Locate the cell with the specified text and output its [x, y] center coordinate. 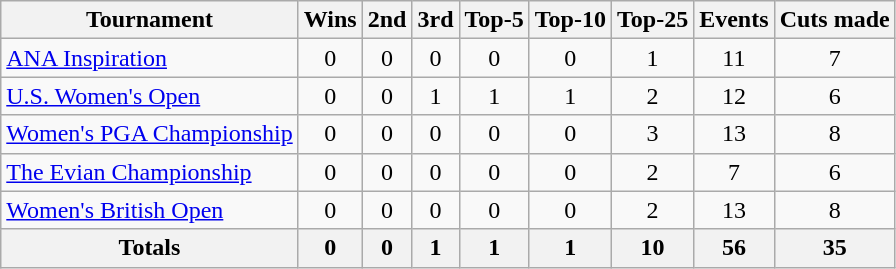
Top-25 [652, 20]
Women's PGA Championship [150, 134]
Events [734, 20]
ANA Inspiration [150, 58]
Totals [150, 248]
11 [734, 58]
2nd [387, 20]
56 [734, 248]
Wins [330, 20]
3 [652, 134]
Top-10 [570, 20]
12 [734, 96]
3rd [436, 20]
U.S. Women's Open [150, 96]
10 [652, 248]
Top-5 [494, 20]
Cuts made [834, 20]
Tournament [150, 20]
35 [834, 248]
Women's British Open [150, 210]
The Evian Championship [150, 172]
